Extract the (x, y) coordinate from the center of the cell holding the provided text.  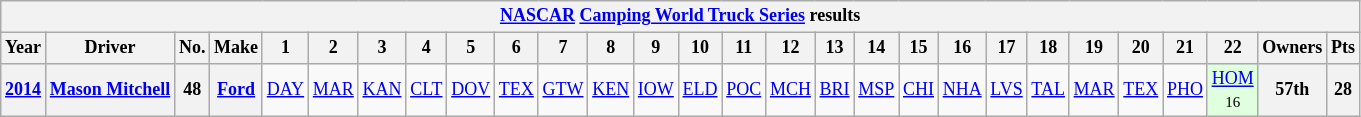
8 (611, 48)
CLT (426, 90)
15 (919, 48)
7 (563, 48)
3 (382, 48)
No. (192, 48)
17 (1006, 48)
Owners (1292, 48)
10 (700, 48)
NASCAR Camping World Truck Series results (680, 16)
Mason Mitchell (110, 90)
1 (285, 48)
TAL (1048, 90)
19 (1094, 48)
IOW (656, 90)
Pts (1344, 48)
KAN (382, 90)
Driver (110, 48)
20 (1141, 48)
HOM16 (1232, 90)
NHA (962, 90)
KEN (611, 90)
9 (656, 48)
14 (876, 48)
ELD (700, 90)
5 (471, 48)
18 (1048, 48)
22 (1232, 48)
MCH (791, 90)
16 (962, 48)
12 (791, 48)
BRI (834, 90)
DAY (285, 90)
13 (834, 48)
CHI (919, 90)
Year (24, 48)
4 (426, 48)
2014 (24, 90)
6 (517, 48)
57th (1292, 90)
Make (236, 48)
2 (333, 48)
LVS (1006, 90)
POC (744, 90)
PHO (1186, 90)
48 (192, 90)
MSP (876, 90)
28 (1344, 90)
11 (744, 48)
GTW (563, 90)
21 (1186, 48)
Ford (236, 90)
DOV (471, 90)
